Scan for the cell matching the given text and deliver its [x, y] coordinate at center. 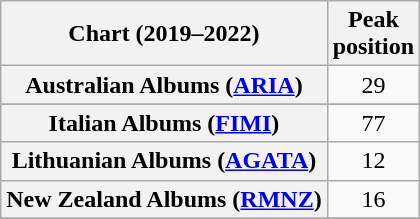
12 [373, 161]
New Zealand Albums (RMNZ) [164, 199]
16 [373, 199]
29 [373, 85]
Lithuanian Albums (AGATA) [164, 161]
Chart (2019–2022) [164, 34]
Peakposition [373, 34]
77 [373, 123]
Italian Albums (FIMI) [164, 123]
Australian Albums (ARIA) [164, 85]
